Find where the given text appears and provide that cell's center as [X, Y] coordinate. 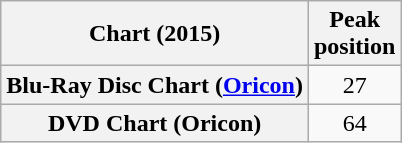
Chart (2015) [155, 34]
64 [354, 123]
DVD Chart (Oricon) [155, 123]
27 [354, 85]
Peak position [354, 34]
Blu-Ray Disc Chart (Oricon) [155, 85]
